Output the [x, y] coordinate of the center of the cell containing the given text.  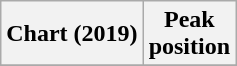
Peakposition [189, 34]
Chart (2019) [72, 34]
